Pinpoint the cell where the given text exists, returning its [X, Y] midpoint coordinate. 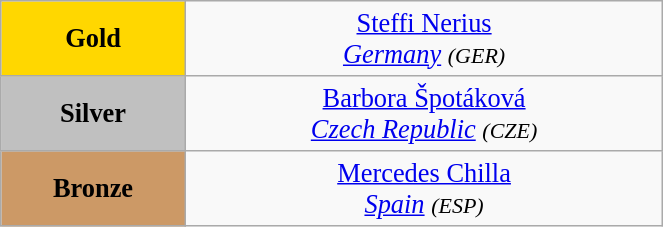
Barbora ŠpotákováCzech Republic (CZE) [424, 112]
Silver [94, 112]
Mercedes ChillaSpain (ESP) [424, 188]
Gold [94, 38]
Steffi NeriusGermany (GER) [424, 38]
Bronze [94, 188]
